For the text-containing cell, return its midpoint in [x, y] coordinate format. 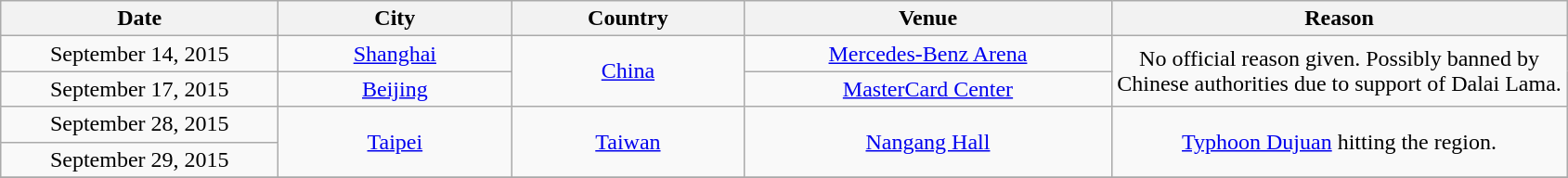
Nangang Hall [928, 142]
China [628, 71]
Taipei [395, 142]
Shanghai [395, 54]
No official reason given. Possibly banned by Chinese authorities due to support of Dalai Lama. [1339, 71]
September 29, 2015 [139, 159]
September 17, 2015 [139, 89]
Beijing [395, 89]
Taiwan [628, 142]
Mercedes-Benz Arena [928, 54]
Venue [928, 19]
Reason [1339, 19]
MasterCard Center [928, 89]
City [395, 19]
Date [139, 19]
Country [628, 19]
Typhoon Dujuan hitting the region. [1339, 142]
September 28, 2015 [139, 124]
September 14, 2015 [139, 54]
